Detect which cell encompasses the target text, then output its [x, y] center coordinate. 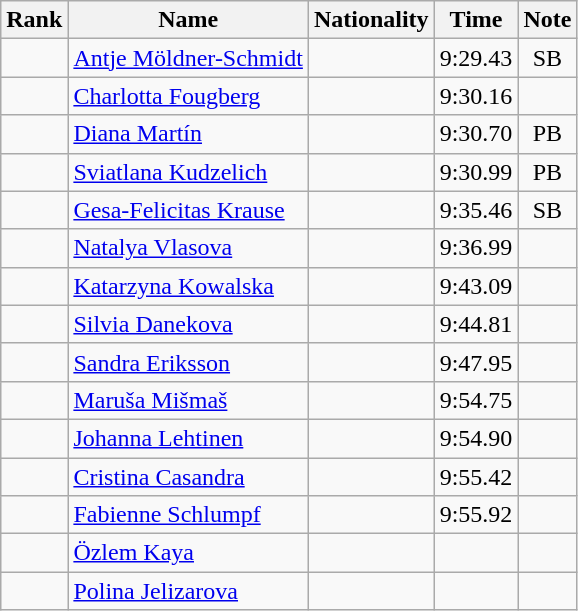
Natalya Vlasova [188, 248]
9:36.99 [476, 248]
9:47.95 [476, 362]
Katarzyna Kowalska [188, 286]
9:30.16 [476, 96]
9:43.09 [476, 286]
Antje Möldner-Schmidt [188, 58]
Name [188, 20]
9:30.99 [476, 172]
9:55.92 [476, 515]
Time [476, 20]
Diana Martín [188, 134]
Silvia Danekova [188, 324]
Sviatlana Kudzelich [188, 172]
9:55.42 [476, 477]
Charlotta Fougberg [188, 96]
Fabienne Schlumpf [188, 515]
Nationality [371, 20]
9:54.75 [476, 400]
9:30.70 [476, 134]
Özlem Kaya [188, 553]
Johanna Lehtinen [188, 438]
Sandra Eriksson [188, 362]
Polina Jelizarova [188, 591]
Cristina Casandra [188, 477]
Note [548, 20]
Maruša Mišmaš [188, 400]
Rank [34, 20]
9:54.90 [476, 438]
9:29.43 [476, 58]
9:44.81 [476, 324]
Gesa-Felicitas Krause [188, 210]
9:35.46 [476, 210]
